Identify which cell holds the provided text, then report its [x, y] central coordinate. 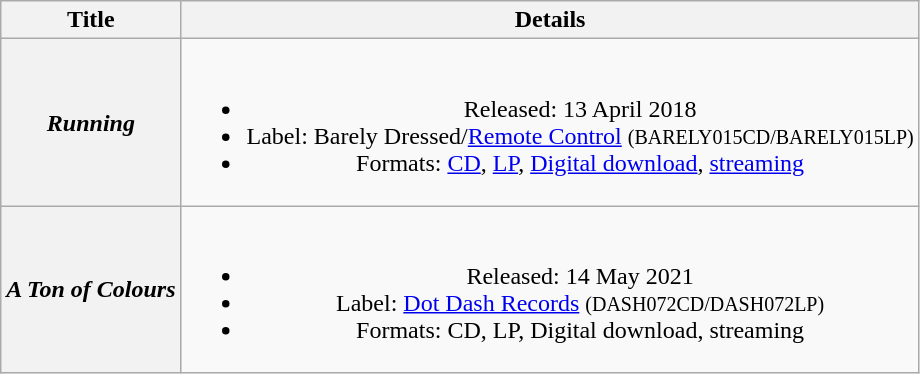
Details [550, 20]
A Ton of Colours [91, 290]
Title [91, 20]
Running [91, 122]
Released: 13 April 2018Label: Barely Dressed/Remote Control (BARELY015CD/BARELY015LP)Formats: CD, LP, Digital download, streaming [550, 122]
Released: 14 May 2021Label: Dot Dash Records (DASH072CD/DASH072LP)Formats: CD, LP, Digital download, streaming [550, 290]
